Extract the [X, Y] coordinate from the center of the cell holding the provided text.  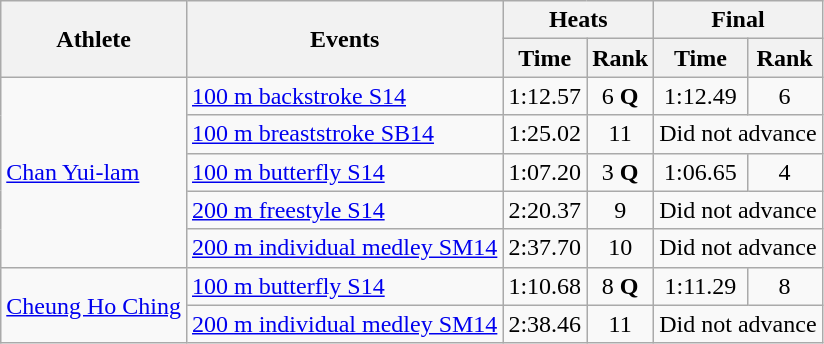
Cheung Ho Ching [94, 305]
1:06.65 [700, 172]
1:12.57 [545, 96]
Events [344, 39]
6 [784, 96]
10 [620, 248]
9 [620, 210]
6 Q [620, 96]
2:38.46 [545, 324]
Final [738, 20]
8 Q [620, 286]
Athlete [94, 39]
8 [784, 286]
3 Q [620, 172]
100 m backstroke S14 [344, 96]
2:20.37 [545, 210]
100 m breaststroke SB14 [344, 134]
Heats [578, 20]
1:07.20 [545, 172]
1:11.29 [700, 286]
Chan Yui-lam [94, 172]
2:37.70 [545, 248]
1:25.02 [545, 134]
1:12.49 [700, 96]
4 [784, 172]
1:10.68 [545, 286]
200 m freestyle S14 [344, 210]
